Identify which cell holds the provided text, then report its (x, y) central coordinate. 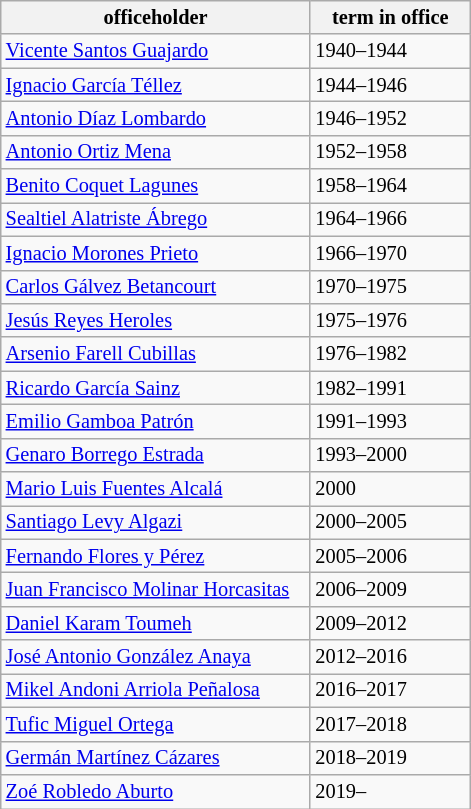
Genaro Borrego Estrada (156, 455)
2000 (390, 489)
Zoé Robledo Aburto (156, 792)
2019– (390, 792)
Daniel Karam Toumeh (156, 624)
Santiago Levy Algazi (156, 523)
Jesús Reyes Heroles (156, 321)
Emilio Gamboa Patrón (156, 422)
Vicente Santos Guajardo (156, 51)
2016–2017 (390, 691)
1946–1952 (390, 119)
Mikel Andoni Arriola Peñalosa (156, 691)
Mario Luis Fuentes Alcalá (156, 489)
Carlos Gálvez Betancourt (156, 287)
2006–2009 (390, 590)
Sealtiel Alatriste Ábrego (156, 220)
officeholder (156, 18)
Ignacio García Téllez (156, 85)
1970–1975 (390, 287)
1966–1970 (390, 253)
Antonio Ortiz Mena (156, 152)
1940–1944 (390, 51)
1958–1964 (390, 186)
2017–2018 (390, 725)
Ignacio Morones Prieto (156, 253)
Fernando Flores y Pérez (156, 556)
1944–1946 (390, 85)
Antonio Díaz Lombardo (156, 119)
Tufic Miguel Ortega (156, 725)
1982–1991 (390, 388)
2012–2016 (390, 657)
José Antonio González Anaya (156, 657)
1964–1966 (390, 220)
2018–2019 (390, 758)
2009–2012 (390, 624)
Ricardo García Sainz (156, 388)
1976–1982 (390, 354)
Germán Martínez Cázares (156, 758)
1991–1993 (390, 422)
1975–1976 (390, 321)
2000–2005 (390, 523)
term in office (390, 18)
Arsenio Farell Cubillas (156, 354)
1993–2000 (390, 455)
2005–2006 (390, 556)
Benito Coquet Lagunes (156, 186)
1952–1958 (390, 152)
Juan Francisco Molinar Horcasitas (156, 590)
